For the text-containing cell, return its midpoint in [x, y] coordinate format. 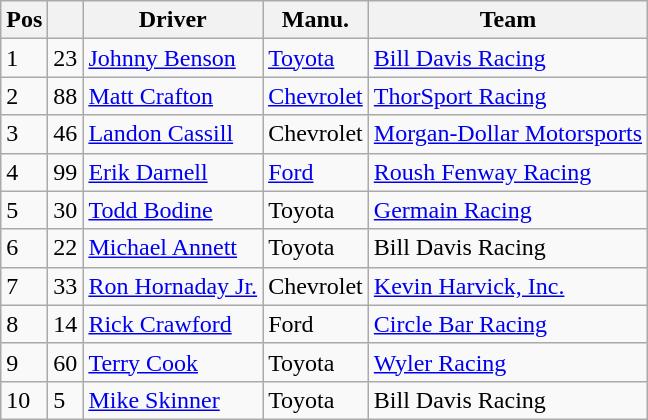
3 [24, 134]
33 [66, 286]
4 [24, 172]
Roush Fenway Racing [508, 172]
Germain Racing [508, 210]
Rick Crawford [173, 324]
Team [508, 20]
Matt Crafton [173, 96]
2 [24, 96]
22 [66, 248]
6 [24, 248]
9 [24, 362]
7 [24, 286]
10 [24, 400]
Michael Annett [173, 248]
Manu. [316, 20]
Erik Darnell [173, 172]
Todd Bodine [173, 210]
Johnny Benson [173, 58]
46 [66, 134]
Ron Hornaday Jr. [173, 286]
Morgan-Dollar Motorsports [508, 134]
30 [66, 210]
88 [66, 96]
Pos [24, 20]
23 [66, 58]
Wyler Racing [508, 362]
Kevin Harvick, Inc. [508, 286]
14 [66, 324]
1 [24, 58]
Terry Cook [173, 362]
99 [66, 172]
ThorSport Racing [508, 96]
Circle Bar Racing [508, 324]
8 [24, 324]
Driver [173, 20]
Mike Skinner [173, 400]
60 [66, 362]
Landon Cassill [173, 134]
